Detect which cell encompasses the target text, then output its (X, Y) center coordinate. 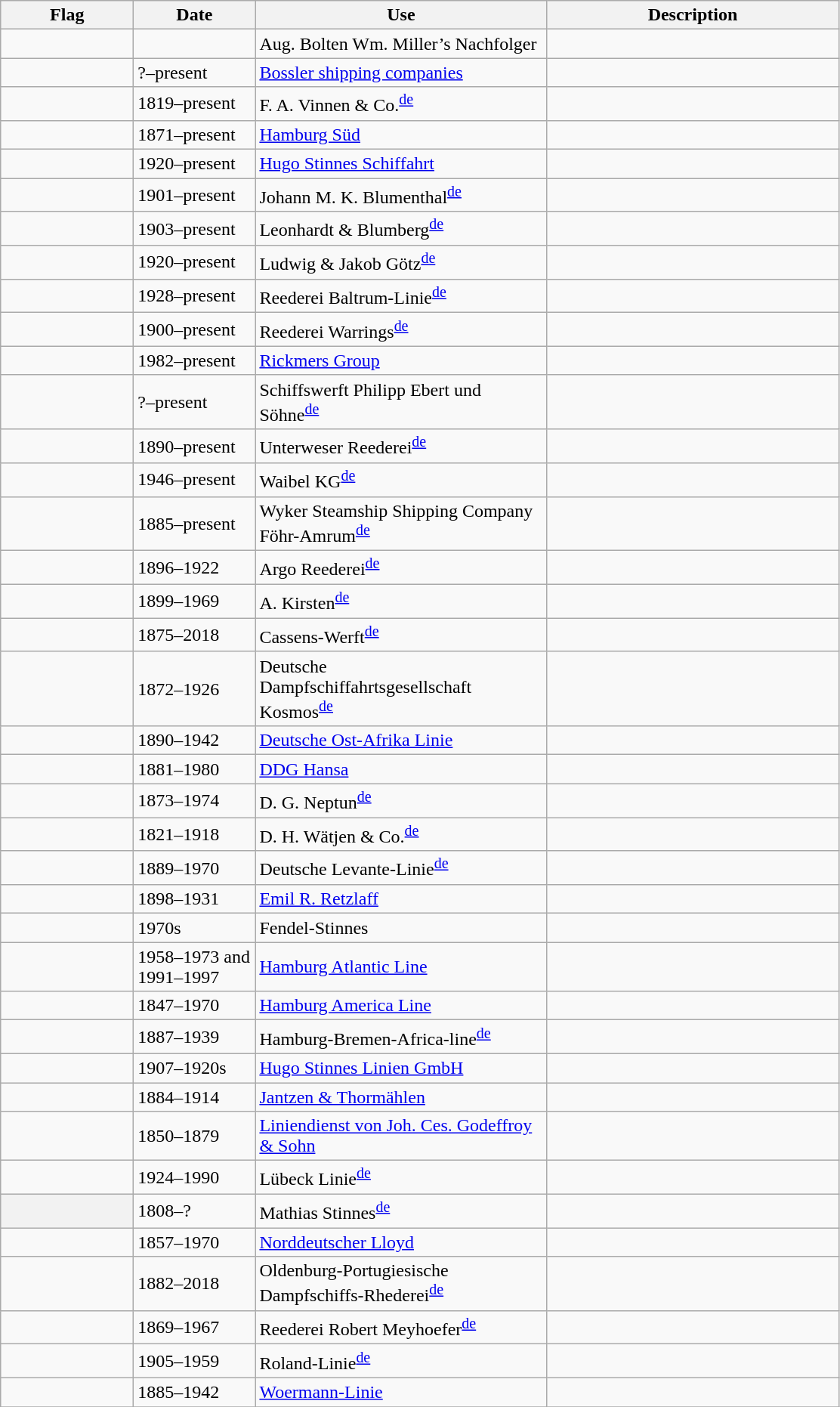
Description (693, 15)
1885–1942 (195, 1393)
Hugo Stinnes Linien GmbH (401, 1068)
Unterweser Reedereide (401, 446)
1928–present (195, 296)
Leonhardt & Blumbergde (401, 228)
Mathias Stinnesde (401, 1211)
A. Kirstende (401, 601)
1982–present (195, 360)
Jantzen & Thormählen (401, 1097)
Reederei Robert Meyhoeferde (401, 1327)
1872–1926 (195, 689)
Deutsche Dampfschiffahrtsgesellschaft Kosmosde (401, 689)
Woermann-Linie (401, 1393)
1847–1970 (195, 1006)
Flag (67, 15)
Bossler shipping companies (401, 73)
1958–1973 and 1991–1997 (195, 967)
Hamburg America Line (401, 1006)
Aug. Bolten Wm. Miller’s Nachfolger (401, 44)
1907–1920s (195, 1068)
1884–1914 (195, 1097)
Argo Reedereide (401, 568)
Johann M. K. Blumenthalde (401, 195)
Lübeck Liniede (401, 1177)
Emil R. Retzlaff (401, 899)
1889–1970 (195, 867)
1946–present (195, 481)
1896–1922 (195, 568)
1890–present (195, 446)
Roland-Liniede (401, 1362)
Fendel-Stinnes (401, 928)
1881–1980 (195, 769)
Hamburg Süd (401, 135)
DDG Hansa (401, 769)
Oldenburg-Portugiesische Dampfschiffs-Rhedereide (401, 1284)
1808–? (195, 1211)
Deutsche Levante-Liniede (401, 867)
1924–1990 (195, 1177)
1885–present (195, 524)
Reederei Warringsde (401, 329)
1821–1918 (195, 834)
Waibel KGde (401, 481)
Schiffswerft Philipp Ebert und Söhnede (401, 402)
Hamburg Atlantic Line (401, 967)
Deutsche Ost-Afrika Linie (401, 741)
1903–present (195, 228)
Liniendienst von Joh. Ces. Godeffroy & Sohn (401, 1136)
1890–1942 (195, 741)
Norddeutscher Lloyd (401, 1242)
D. G. Neptunde (401, 801)
1900–present (195, 329)
Hugo Stinnes Schiffahrt (401, 164)
Cassens-Werftde (401, 635)
1882–2018 (195, 1284)
1873–1974 (195, 801)
1905–1959 (195, 1362)
1871–present (195, 135)
1899–1969 (195, 601)
D. H. Wätjen & Co.de (401, 834)
Rickmers Group (401, 360)
Wyker Steamship Shipping Company Föhr-Amrumde (401, 524)
1869–1967 (195, 1327)
Ludwig & Jakob Götzde (401, 263)
1887–1939 (195, 1037)
1901–present (195, 195)
1970s (195, 928)
Hamburg-Bremen-Africa-linede (401, 1037)
Use (401, 15)
F. A. Vinnen & Co.de (401, 104)
Reederei Baltrum-Liniede (401, 296)
Date (195, 15)
1898–1931 (195, 899)
1857–1970 (195, 1242)
1819–present (195, 104)
1875–2018 (195, 635)
1850–1879 (195, 1136)
